Determine the [x, y] coordinate at the center of the cell enclosing the given text.  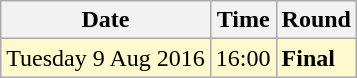
Round [316, 20]
Date [106, 20]
Time [243, 20]
Tuesday 9 Aug 2016 [106, 58]
16:00 [243, 58]
Final [316, 58]
